Provide the [X, Y] coordinate of the cell's center where the given text is located.  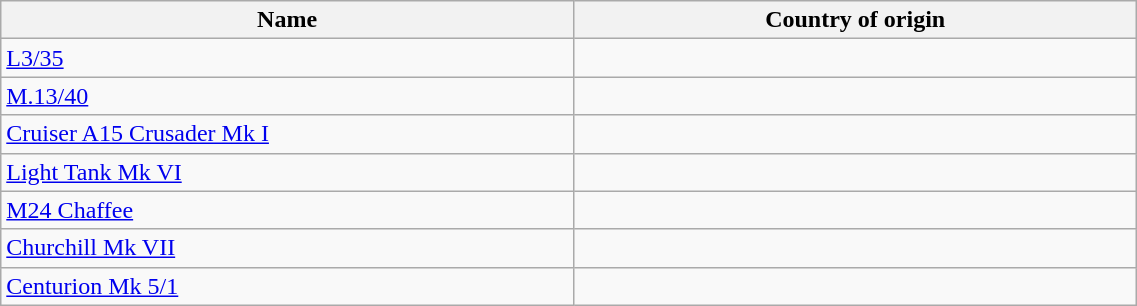
Churchill Mk VII [288, 248]
Cruiser A15 Crusader Mk I [288, 134]
M24 Chaffee [288, 210]
L3/35 [288, 58]
Name [288, 20]
M.13/40 [288, 96]
Light Tank Mk VI [288, 172]
Centurion Mk 5/1 [288, 286]
Country of origin [854, 20]
